Scan for the cell matching the given text and deliver its (X, Y) coordinate at center. 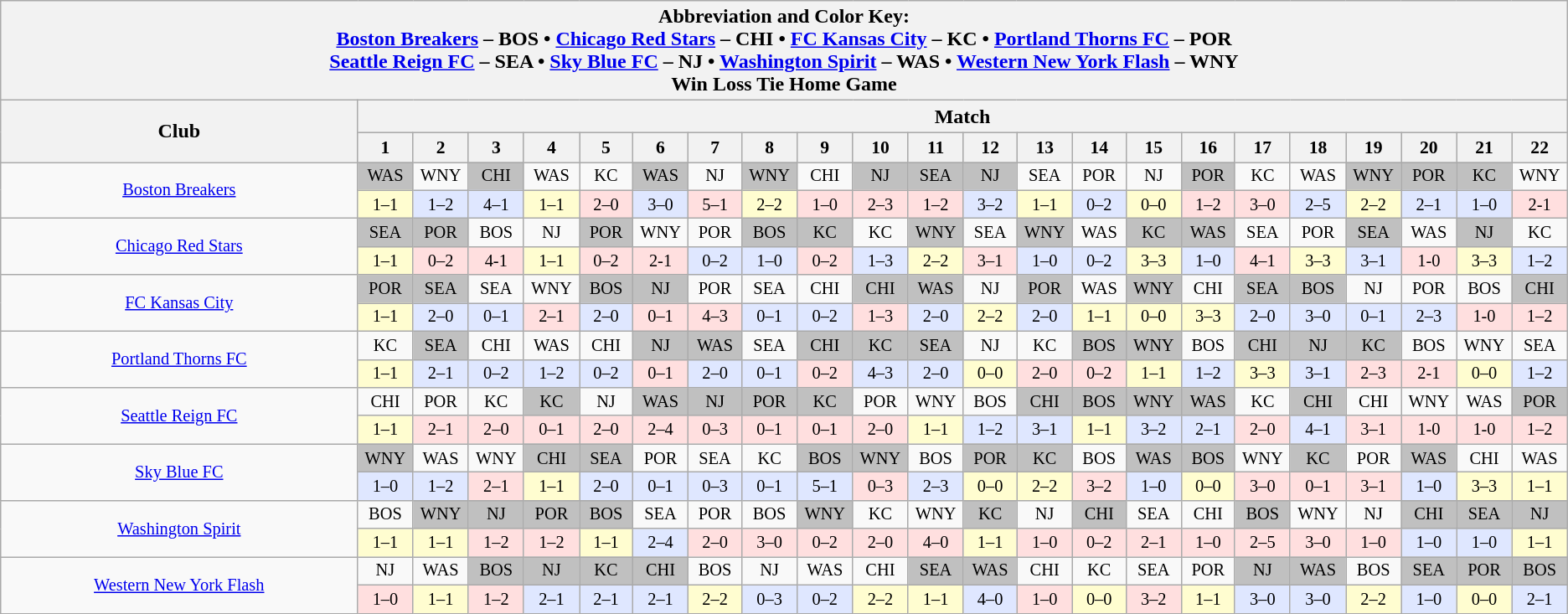
16 (1208, 147)
Club (179, 132)
20 (1429, 147)
3 (496, 147)
12 (990, 147)
6 (660, 147)
Seattle Reign FC (179, 415)
Sky Blue FC (179, 472)
9 (825, 147)
FC Kansas City (179, 303)
19 (1374, 147)
4 (551, 147)
1 (385, 147)
7 (715, 147)
5 (606, 147)
Western New York Flash (179, 585)
Washington Spirit (179, 528)
2 (441, 147)
21 (1484, 147)
Chicago Red Stars (179, 246)
18 (1318, 147)
Portland Thorns FC (179, 359)
10 (880, 147)
8 (770, 147)
14 (1099, 147)
22 (1540, 147)
17 (1262, 147)
Match (962, 116)
13 (1044, 147)
4-1 (496, 261)
Boston Breakers (179, 191)
15 (1153, 147)
11 (936, 147)
